Capture the cell that displays the provided text and extract its (X, Y) central coordinate. 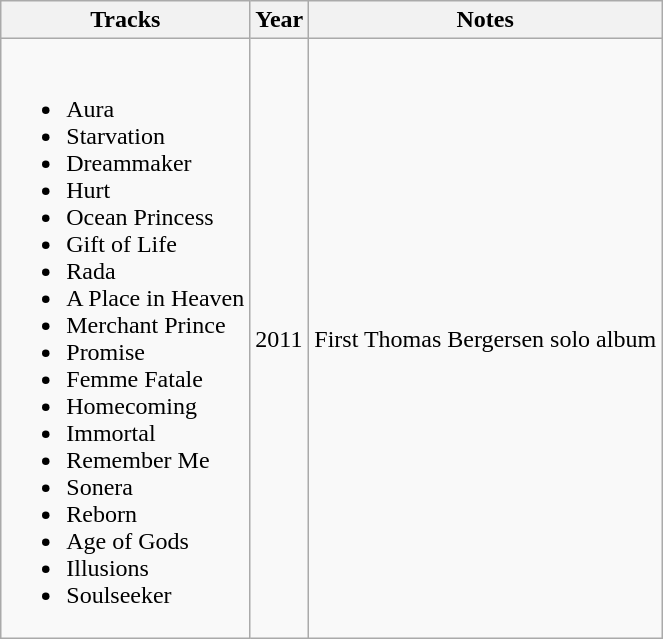
Tracks (126, 20)
First Thomas Bergersen solo album (486, 338)
2011 (280, 338)
Year (280, 20)
Notes (486, 20)
